Output the (x, y) coordinate of the center of the cell containing the given text.  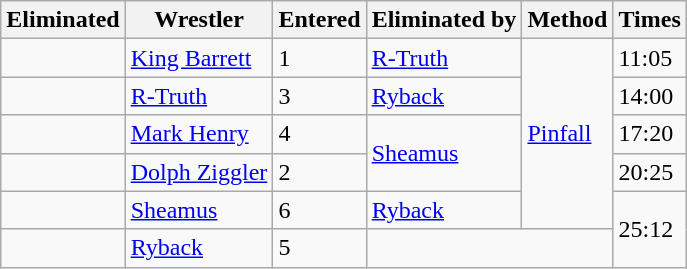
Eliminated (63, 20)
3 (320, 96)
5 (320, 248)
1 (320, 58)
Times (650, 20)
Pinfall (568, 134)
Method (568, 20)
6 (320, 210)
4 (320, 134)
Entered (320, 20)
17:20 (650, 134)
25:12 (650, 229)
King Barrett (199, 58)
11:05 (650, 58)
Mark Henry (199, 134)
Dolph Ziggler (199, 172)
20:25 (650, 172)
2 (320, 172)
Eliminated by (444, 20)
Wrestler (199, 20)
14:00 (650, 96)
